Return (X, Y) of the center of cell containing provided text 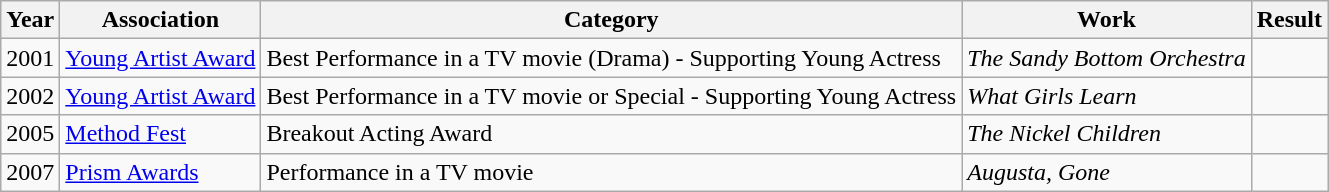
Breakout Acting Award (612, 134)
Work (1106, 20)
Method Fest (160, 134)
The Sandy Bottom Orchestra (1106, 58)
Association (160, 20)
Category (612, 20)
Best Performance in a TV movie or Special - Supporting Young Actress (612, 96)
Performance in a TV movie (612, 172)
Best Performance in a TV movie (Drama) - Supporting Young Actress (612, 58)
Prism Awards (160, 172)
2007 (30, 172)
The Nickel Children (1106, 134)
Year (30, 20)
Result (1289, 20)
2005 (30, 134)
What Girls Learn (1106, 96)
2001 (30, 58)
2002 (30, 96)
Augusta, Gone (1106, 172)
